Provide the (x, y) coordinate of the cell's center where the given text is located.  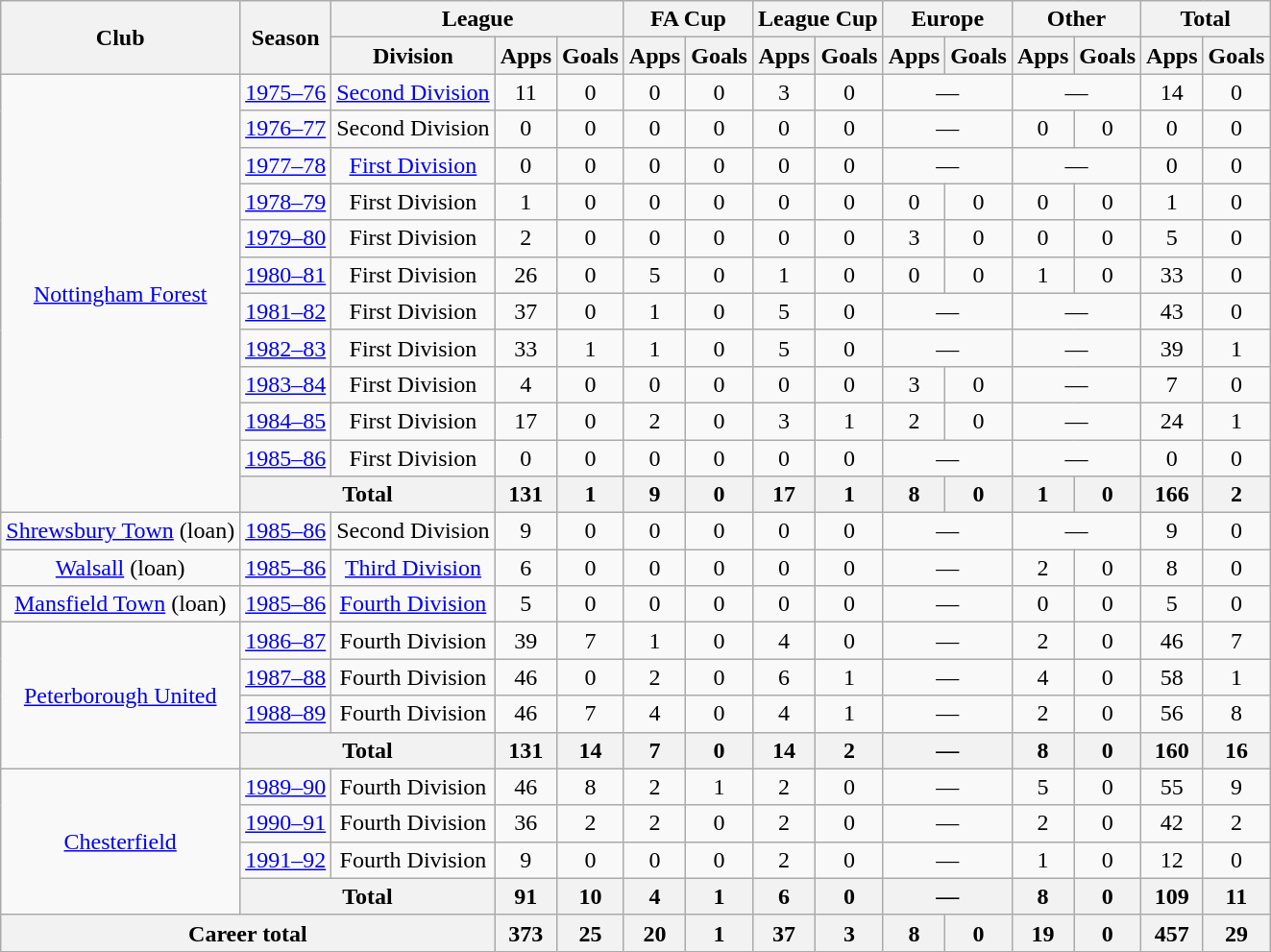
109 (1172, 896)
1980–81 (286, 275)
1978–79 (286, 202)
Shrewsbury Town (loan) (121, 531)
1984–85 (286, 421)
League Cup (818, 19)
1988–89 (286, 714)
Season (286, 37)
1982–83 (286, 348)
Nottingham Forest (121, 294)
457 (1172, 933)
1990–91 (286, 823)
1977–78 (286, 165)
91 (526, 896)
36 (526, 823)
Walsall (loan) (121, 568)
1983–84 (286, 384)
1981–82 (286, 311)
Club (121, 37)
20 (654, 933)
Other (1076, 19)
19 (1042, 933)
16 (1236, 750)
26 (526, 275)
1986–87 (286, 641)
42 (1172, 823)
1976–77 (286, 129)
FA Cup (688, 19)
1991–92 (286, 860)
29 (1236, 933)
25 (591, 933)
56 (1172, 714)
1979–80 (286, 238)
160 (1172, 750)
10 (591, 896)
Europe (947, 19)
1975–76 (286, 92)
12 (1172, 860)
373 (526, 933)
Division (413, 56)
166 (1172, 495)
Third Division (413, 568)
Career total (248, 933)
Chesterfield (121, 842)
58 (1172, 677)
24 (1172, 421)
1989–90 (286, 787)
55 (1172, 787)
League (478, 19)
1987–88 (286, 677)
43 (1172, 311)
Mansfield Town (loan) (121, 604)
Peterborough United (121, 696)
